Capture the cell that displays the provided text and extract its (X, Y) central coordinate. 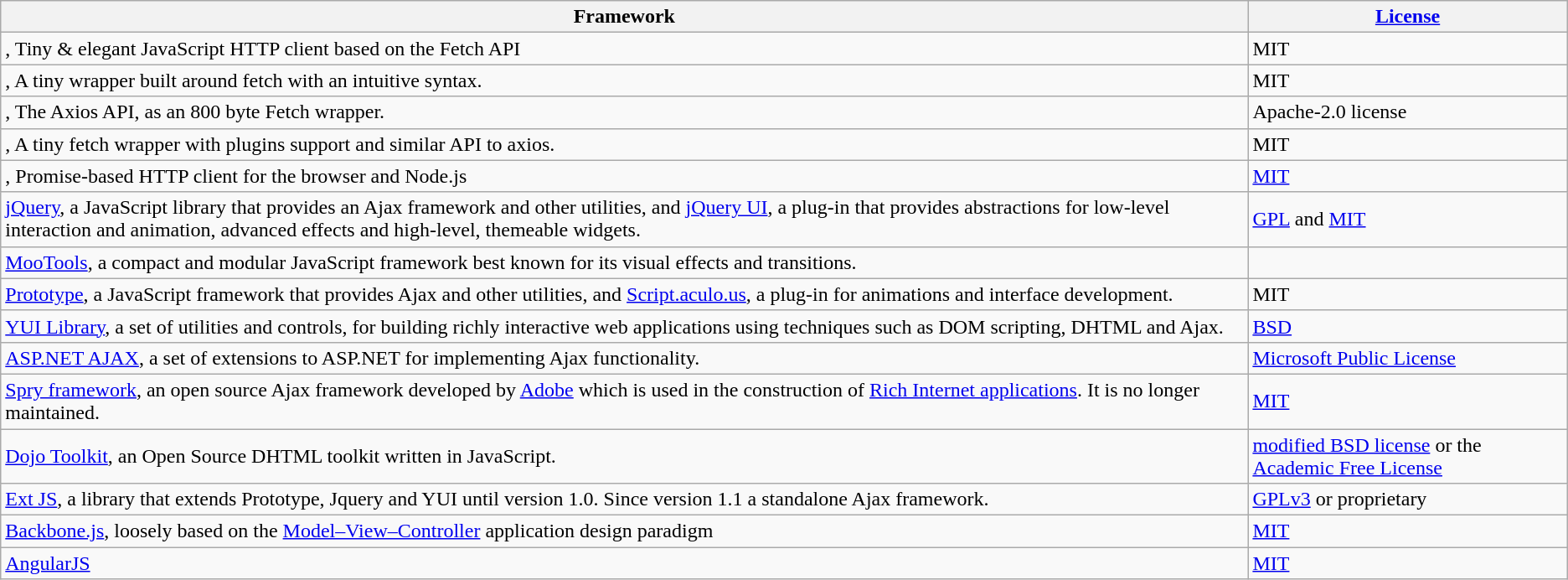
MooTools, a compact and modular JavaScript framework best known for its visual effects and transitions. (625, 262)
, Tiny & elegant JavaScript HTTP client based on the Fetch API (625, 49)
Ext JS, a library that extends Prototype, Jquery and YUI until version 1.0. Since version 1.1 a standalone Ajax framework. (625, 500)
GPLv3 or proprietary (1407, 500)
modified BSD license or the Academic Free License (1407, 456)
, A tiny wrapper built around fetch with an intuitive syntax. (625, 80)
Dojo Toolkit, an Open Source DHTML toolkit written in JavaScript. (625, 456)
BSD (1407, 326)
, The Axios API, as an 800 byte Fetch wrapper. (625, 112)
AngularJS (625, 563)
GPL and MIT (1407, 220)
Framework (625, 17)
Microsoft Public License (1407, 358)
Apache-2.0 license (1407, 112)
Backbone.js, loosely based on the Model–View–Controller application design paradigm (625, 531)
License (1407, 17)
ASP.NET AJAX, a set of extensions to ASP.NET for implementing Ajax functionality. (625, 358)
, A tiny fetch wrapper with plugins support and similar API to axios. (625, 144)
Prototype, a JavaScript framework that provides Ajax and other utilities, and Script.aculo.us, a plug-in for animations and interface development. (625, 294)
, Promise-based HTTP client for the browser and Node.js (625, 176)
